Output the [x, y] coordinate of the center of the cell containing the given text.  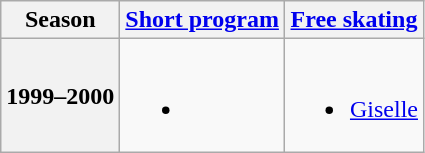
1999–2000 [60, 96]
Giselle [354, 96]
Short program [202, 20]
Free skating [354, 20]
Season [60, 20]
